Pinpoint the cell where the given text exists, returning its (x, y) midpoint coordinate. 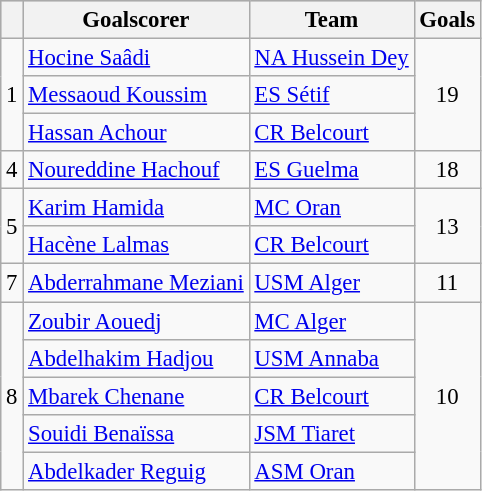
NA Hussein Dey (332, 58)
Karim Hamida (136, 208)
ES Guelma (332, 170)
13 (447, 226)
10 (447, 396)
USM Annaba (332, 358)
18 (447, 170)
Hacène Lalmas (136, 245)
JSM Tiaret (332, 433)
Abderrahmane Meziani (136, 283)
Goals (447, 20)
Team (332, 20)
USM Alger (332, 283)
Abdelkader Reguig (136, 471)
MC Alger (332, 321)
7 (12, 283)
1 (12, 96)
Souidi Benaïssa (136, 433)
Messaoud Koussim (136, 95)
Hocine Saâdi (136, 58)
11 (447, 283)
4 (12, 170)
Noureddine Hachouf (136, 170)
5 (12, 226)
Mbarek Chenane (136, 396)
19 (447, 96)
Goalscorer (136, 20)
Hassan Achour (136, 133)
Abdelhakim Hadjou (136, 358)
8 (12, 396)
Zoubir Aouedj (136, 321)
ASM Oran (332, 471)
ES Sétif (332, 95)
MC Oran (332, 208)
